Return [X, Y] of the center of cell containing provided text 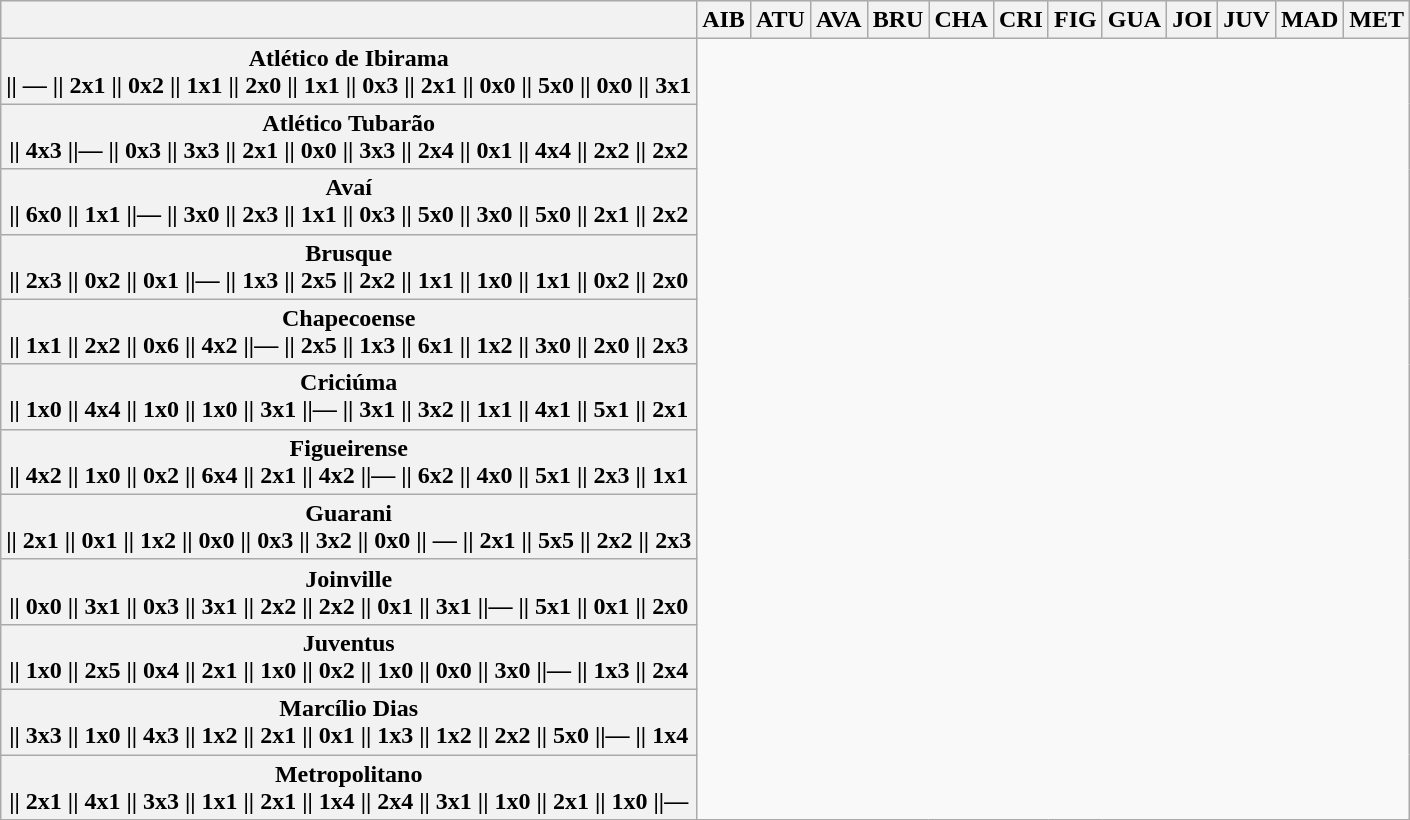
Chapecoense || 1x1 || 2x2 || 0x6 || 4x2 ||— || 2x5 || 1x3 || 6x1 || 1x2 || 3x0 || 2x0 || 2x3 [349, 332]
MET [1377, 20]
JOI [1192, 20]
CRI [1020, 20]
MAD [1309, 20]
Marcílio Dias || 3x3 || 1x0 || 4x3 || 1x2 || 2x1 || 0x1 || 1x3 || 1x2 || 2x2 || 5x0 ||— || 1x4 [349, 722]
Brusque || 2x3 || 0x2 || 0x1 ||— || 1x3 || 2x5 || 2x2 || 1x1 || 1x0 || 1x1 || 0x2 || 2x0 [349, 266]
FIG [1075, 20]
Atlético Tubarão || 4x3 ||— || 0x3 || 3x3 || 2x1 || 0x0 || 3x3 || 2x4 || 0x1 || 4x4 || 2x2 || 2x2 [349, 136]
AIB [724, 20]
Figueirense || 4x2 || 1x0 || 0x2 || 6x4 || 2x1 || 4x2 ||— || 6x2 || 4x0 || 5x1 || 2x3 || 1x1 [349, 462]
Juventus || 1x0 || 2x5 || 0x4 || 2x1 || 1x0 || 0x2 || 1x0 || 0x0 || 3x0 ||— || 1x3 || 2x4 [349, 656]
Joinville || 0x0 || 3x1 || 0x3 || 3x1 || 2x2 || 2x2 || 0x1 || 3x1 ||— || 5x1 || 0x1 || 2x0 [349, 592]
JUV [1247, 20]
GUA [1134, 20]
Avaí || 6x0 || 1x1 ||— || 3x0 || 2x3 || 1x1 || 0x3 || 5x0 || 3x0 || 5x0 || 2x1 || 2x2 [349, 202]
Atlético de Ibirama || — || 2x1 || 0x2 || 1x1 || 2x0 || 1x1 || 0x3 || 2x1 || 0x0 || 5x0 || 0x0 || 3x1 [349, 72]
Criciúma || 1x0 || 4x4 || 1x0 || 1x0 || 3x1 ||— || 3x1 || 3x2 || 1x1 || 4x1 || 5x1 || 2x1 [349, 396]
Guarani || 2x1 || 0x1 || 1x2 || 0x0 || 0x3 || 3x2 || 0x0 || — || 2x1 || 5x5 || 2x2 || 2x3 [349, 526]
BRU [898, 20]
CHA [961, 20]
Metropolitano || 2x1 || 4x1 || 3x3 || 1x1 || 2x1 || 1x4 || 2x4 || 3x1 || 1x0 || 2x1 || 1x0 ||— [349, 786]
ATU [780, 20]
AVA [838, 20]
